Provide the [x, y] coordinate of the cell's center where the given text is located.  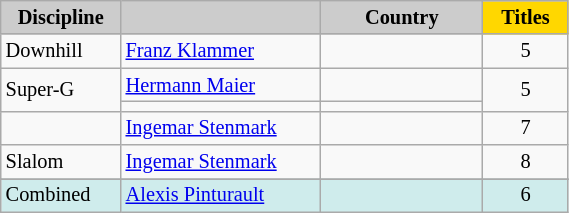
Downhill [61, 51]
Slalom [61, 162]
Country [402, 17]
6 [526, 195]
Combined [61, 195]
7 [526, 128]
Super-G [61, 90]
8 [526, 162]
Titles [526, 17]
Franz Klammer [221, 51]
Discipline [61, 17]
Hermann Maier [221, 85]
Alexis Pinturault [221, 195]
